For the text-containing cell, return its midpoint in [x, y] coordinate format. 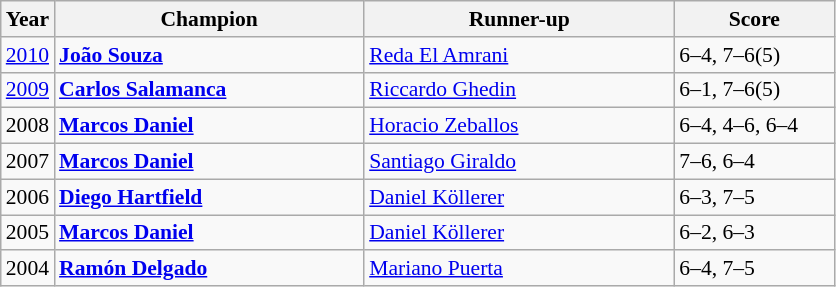
Horacio Zeballos [519, 126]
2006 [28, 197]
Score [754, 19]
2009 [28, 90]
Carlos Salamanca [209, 90]
6–4, 4–6, 6–4 [754, 126]
Year [28, 19]
6–1, 7–6(5) [754, 90]
Ramón Delgado [209, 269]
Riccardo Ghedin [519, 90]
Santiago Giraldo [519, 162]
Mariano Puerta [519, 269]
João Souza [209, 55]
Diego Hartfield [209, 197]
2010 [28, 55]
Runner-up [519, 19]
2008 [28, 126]
Champion [209, 19]
2004 [28, 269]
6–4, 7–5 [754, 269]
6–3, 7–5 [754, 197]
2007 [28, 162]
2005 [28, 233]
7–6, 6–4 [754, 162]
Reda El Amrani [519, 55]
6–2, 6–3 [754, 233]
6–4, 7–6(5) [754, 55]
